Pinpoint the cell where the given text exists, returning its [X, Y] midpoint coordinate. 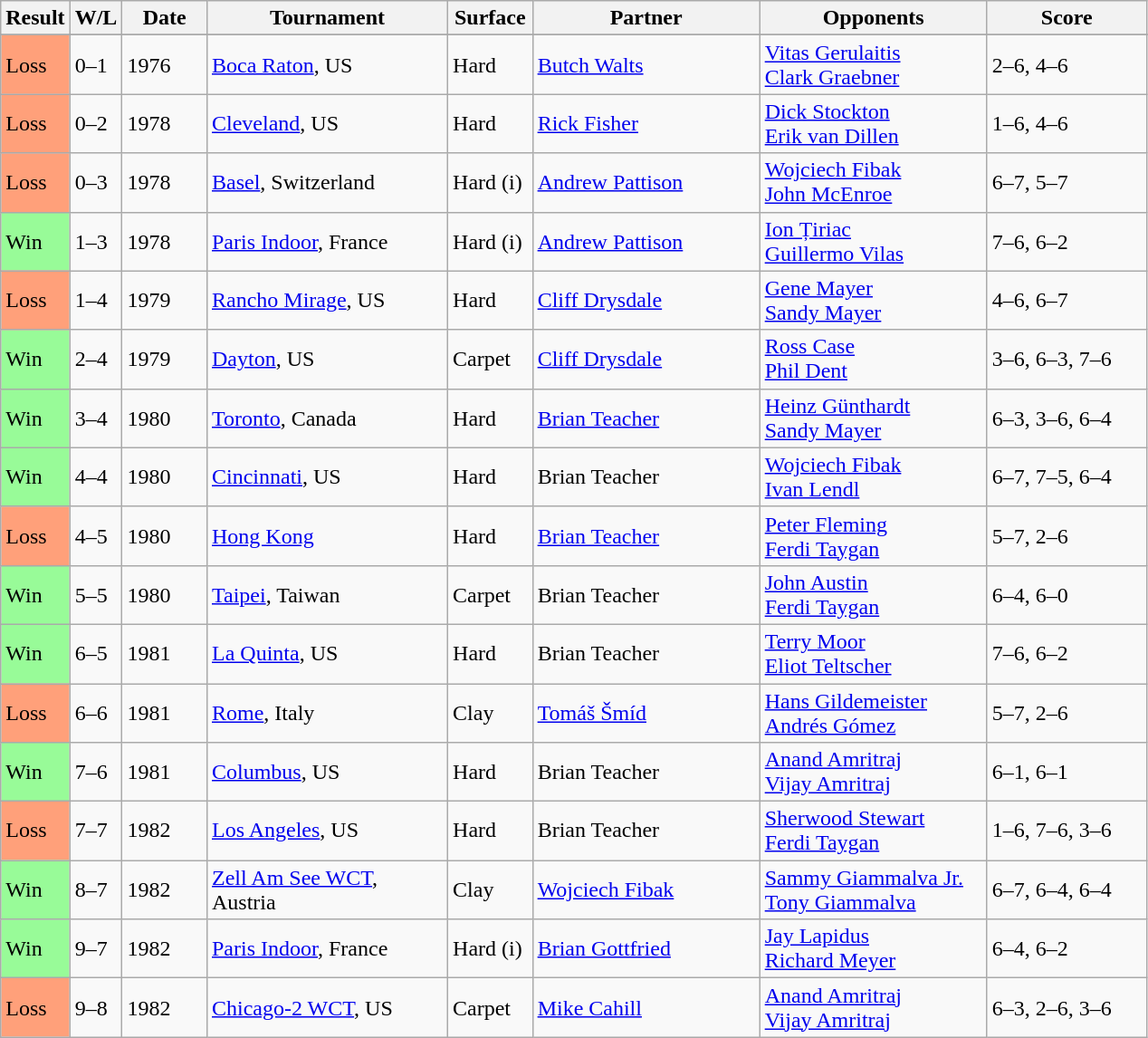
Ion Țiriac Guillermo Vilas [873, 241]
6–6 [96, 712]
Boca Raton, US [327, 65]
7–7 [96, 831]
Taipei, Taiwan [327, 594]
4–4 [96, 476]
John Austin Ferdi Taygan [873, 594]
Cleveland, US [327, 123]
1976 [165, 65]
Peter Fleming Ferdi Taygan [873, 536]
Rick Fisher [646, 123]
9–7 [96, 949]
9–8 [96, 1007]
6–1, 6–1 [1067, 772]
Rancho Mirage, US [327, 301]
La Quinta, US [327, 654]
Tournament [327, 18]
W/L [96, 18]
3–6, 6–3, 7–6 [1067, 359]
6–7, 5–7 [1067, 183]
Toronto, Canada [327, 418]
Sherwood Stewart Ferdi Taygan [873, 831]
Date [165, 18]
0–2 [96, 123]
4–5 [96, 536]
Result [35, 18]
Wojciech Fibak John McEnroe [873, 183]
6–7, 6–4, 6–4 [1067, 889]
6–4, 6–0 [1067, 594]
1–6, 7–6, 3–6 [1067, 831]
Surface [491, 18]
Heinz Günthardt Sandy Mayer [873, 418]
Mike Cahill [646, 1007]
Basel, Switzerland [327, 183]
Zell Am See WCT, Austria [327, 889]
0–1 [96, 65]
Terry Moor Eliot Teltscher [873, 654]
Columbus, US [327, 772]
3–4 [96, 418]
Opponents [873, 18]
7–6 [96, 772]
Sammy Giammalva Jr. Tony Giammalva [873, 889]
Score [1067, 18]
Dick Stockton Erik van Dillen [873, 123]
6–5 [96, 654]
6–7, 7–5, 6–4 [1067, 476]
Rome, Italy [327, 712]
Gene Mayer Sandy Mayer [873, 301]
5–5 [96, 594]
Chicago-2 WCT, US [327, 1007]
1–3 [96, 241]
6–3, 3–6, 6–4 [1067, 418]
Butch Walts [646, 65]
Cincinnati, US [327, 476]
Wojciech Fibak Ivan Lendl [873, 476]
2–6, 4–6 [1067, 65]
Los Angeles, US [327, 831]
Wojciech Fibak [646, 889]
8–7 [96, 889]
1–6, 4–6 [1067, 123]
Ross Case Phil Dent [873, 359]
Hans Gildemeister Andrés Gómez [873, 712]
4–6, 6–7 [1067, 301]
0–3 [96, 183]
Jay Lapidus Richard Meyer [873, 949]
Vitas Gerulaitis Clark Graebner [873, 65]
Brian Gottfried [646, 949]
Dayton, US [327, 359]
Hong Kong [327, 536]
6–3, 2–6, 3–6 [1067, 1007]
6–4, 6–2 [1067, 949]
Tomáš Šmíd [646, 712]
Partner [646, 18]
2–4 [96, 359]
1–4 [96, 301]
